Identify which cell holds the provided text, then report its [X, Y] central coordinate. 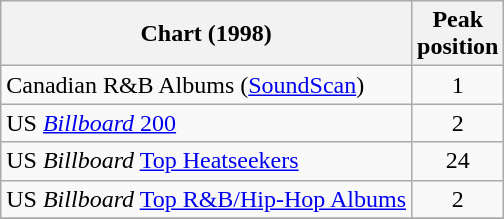
Chart (1998) [206, 34]
1 [458, 85]
Peakposition [458, 34]
24 [458, 161]
US Billboard Top R&B/Hip-Hop Albums [206, 199]
US Billboard Top Heatseekers [206, 161]
US Billboard 200 [206, 123]
Canadian R&B Albums (SoundScan) [206, 85]
